Determine the [X, Y] coordinate at the center of the cell enclosing the given text.  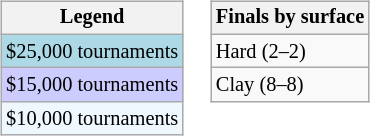
Clay (8–8) [290, 85]
Finals by surface [290, 18]
$15,000 tournaments [92, 85]
Legend [92, 18]
$25,000 tournaments [92, 51]
Hard (2–2) [290, 51]
$10,000 tournaments [92, 119]
